Search for the cell housing the specified text and yield its (x, y) center coordinate. 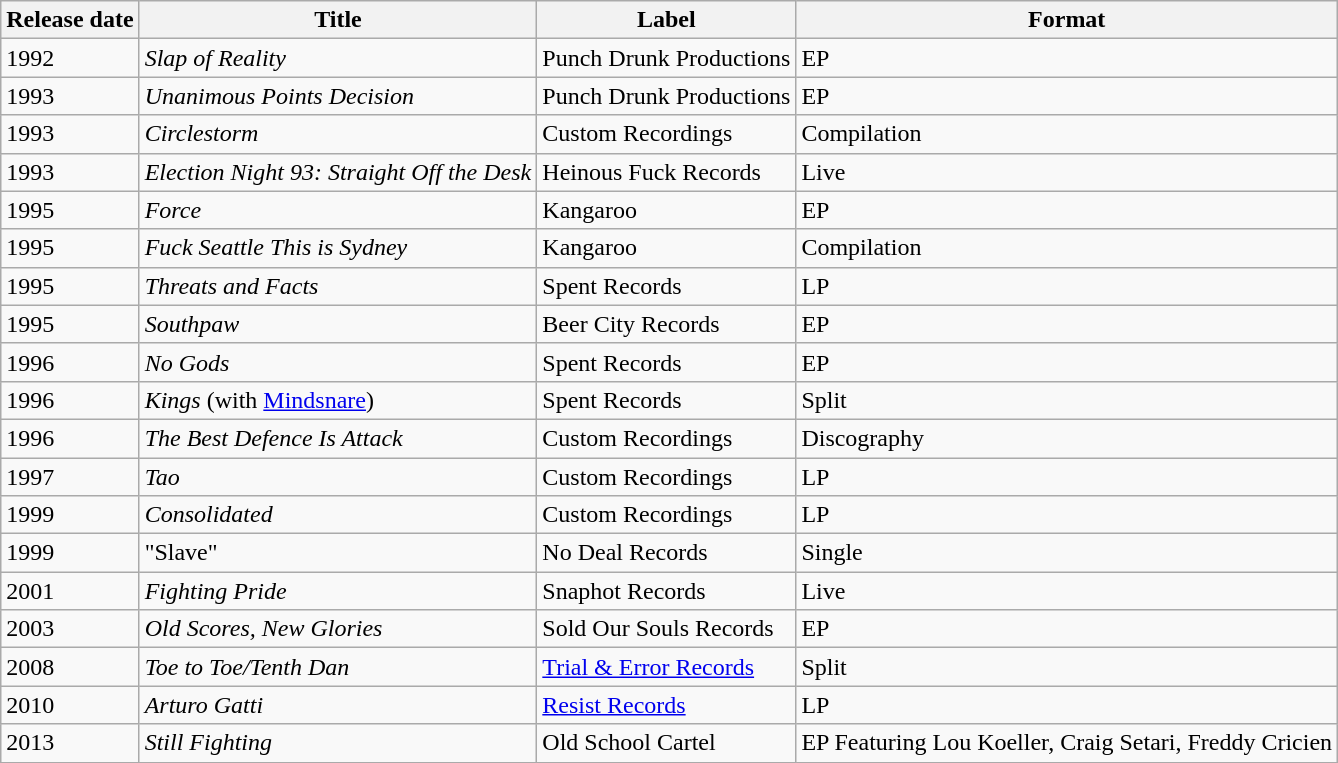
Format (1067, 20)
Release date (70, 20)
Circlestorm (338, 134)
Trial & Error Records (666, 667)
The Best Defence Is Attack (338, 438)
EP Featuring Lou Koeller, Craig Setari, Freddy Cricien (1067, 743)
Sold Our Souls Records (666, 629)
Beer City Records (666, 324)
Consolidated (338, 515)
Fighting Pride (338, 591)
Kings (with Mindsnare) (338, 400)
No Deal Records (666, 553)
Heinous Fuck Records (666, 172)
Resist Records (666, 705)
Old Scores, New Glories (338, 629)
2010 (70, 705)
Southpaw (338, 324)
Unanimous Points Decision (338, 96)
Still Fighting (338, 743)
Snaphot Records (666, 591)
1997 (70, 477)
"Slave" (338, 553)
2003 (70, 629)
Single (1067, 553)
2001 (70, 591)
Election Night 93: Straight Off the Desk (338, 172)
Discography (1067, 438)
2008 (70, 667)
Title (338, 20)
Slap of Reality (338, 58)
No Gods (338, 362)
Tao (338, 477)
Force (338, 210)
Label (666, 20)
Threats and Facts (338, 286)
Toe to Toe/Tenth Dan (338, 667)
2013 (70, 743)
1992 (70, 58)
Arturo Gatti (338, 705)
Old School Cartel (666, 743)
Fuck Seattle This is Sydney (338, 248)
